For the text-containing cell, return its midpoint in [X, Y] coordinate format. 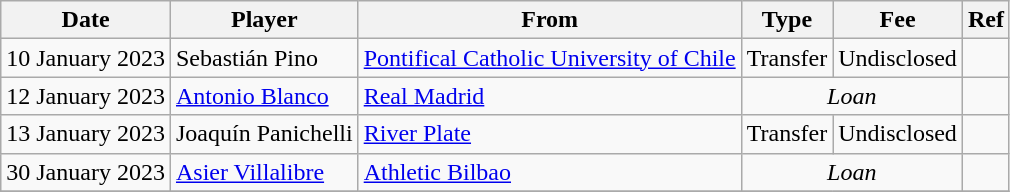
13 January 2023 [86, 134]
Ref [986, 20]
Antonio Blanco [264, 96]
Real Madrid [550, 96]
12 January 2023 [86, 96]
Date [86, 20]
Asier Villalibre [264, 172]
Sebastián Pino [264, 58]
Athletic Bilbao [550, 172]
Player [264, 20]
Type [787, 20]
River Plate [550, 134]
Joaquín Panichelli [264, 134]
Fee [898, 20]
30 January 2023 [86, 172]
10 January 2023 [86, 58]
From [550, 20]
Pontifical Catholic University of Chile [550, 58]
